Detect which cell encompasses the target text, then output its (x, y) center coordinate. 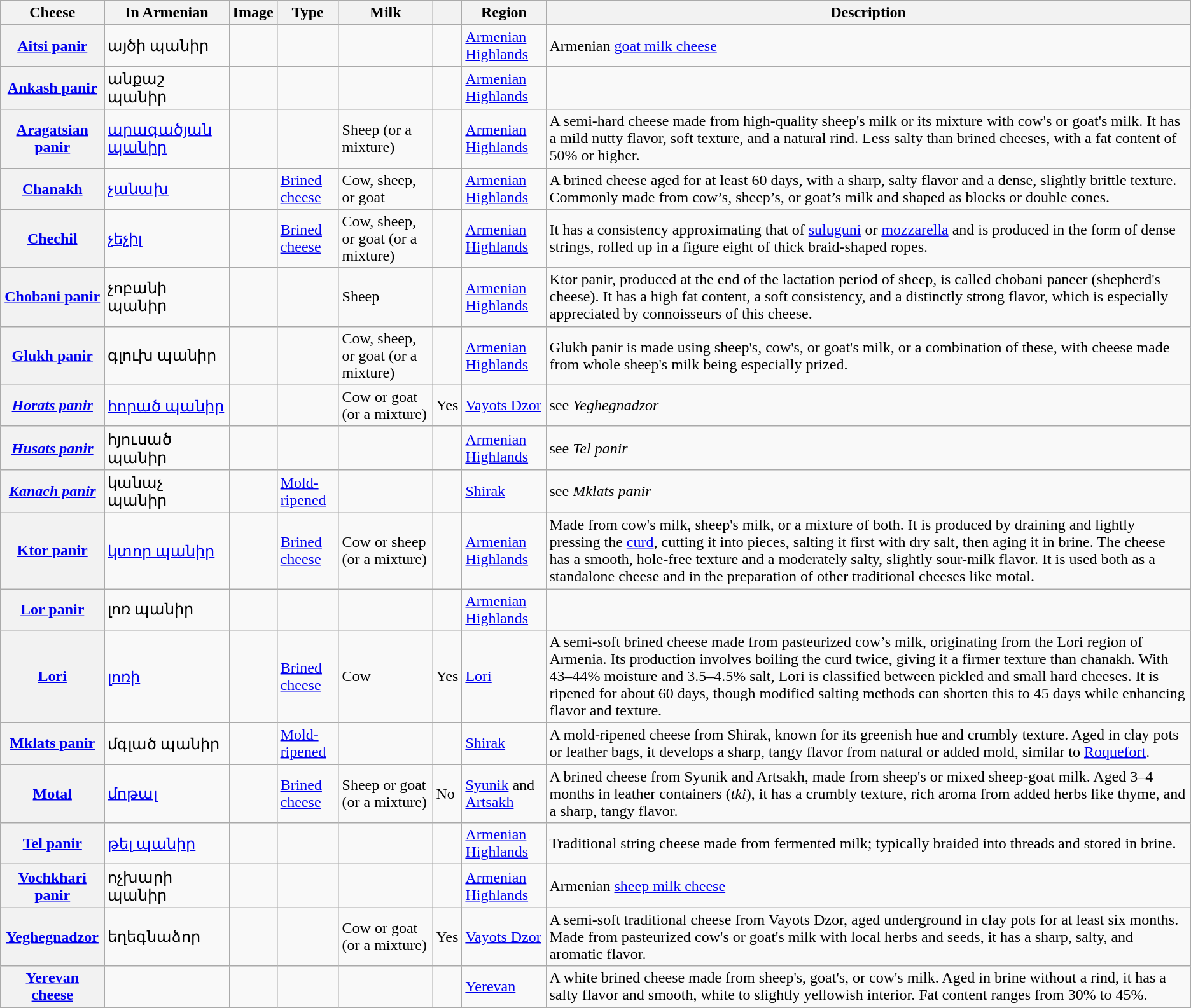
Ktor panir (52, 551)
մգլած պանիր (167, 744)
Cow, sheep, or goat (386, 188)
հյուսած պանիր (167, 448)
see Tel panir (868, 448)
Chanakh (52, 188)
Mklats panir (52, 744)
Cow or sheep (or a mixture) (386, 551)
Traditional string cheese made from fermented milk; typically braided into threads and stored in brine. (868, 843)
Region (504, 13)
Description (868, 13)
արագածյան պանիր (167, 139)
Cheese (52, 13)
Lor panir (52, 609)
գլուխ պանիր (167, 356)
Syunik and Artsakh (504, 794)
կտոր պանիր (167, 551)
ոչխարի պանիր (167, 886)
see Mklats panir (868, 491)
կանաչ պանիր (167, 491)
Sheep or goat (or a mixture) (386, 794)
Glukh panir (52, 356)
Tel panir (52, 843)
Yerevan cheese (52, 987)
անքաշ պանիր (167, 88)
Aitsi panir (52, 46)
Aragatsian panir (52, 139)
see Yeghegnadzor (868, 406)
եղեգնաձոր (167, 937)
In Armenian (167, 13)
Cow (386, 677)
չեչիլ (167, 238)
թել պանիր (167, 843)
այծի պանիր (167, 46)
Sheep (386, 297)
Husats panir (52, 448)
Image (253, 13)
հորած պանիր (167, 406)
Horats panir (52, 406)
Type (308, 13)
Chechil (52, 238)
Yeghegnadzor (52, 937)
Kanach panir (52, 491)
Armenian goat milk cheese (868, 46)
չանախ (167, 188)
լոռ պանիր (167, 609)
Yerevan (504, 987)
Milk (386, 13)
Motal (52, 794)
լոռի (167, 677)
Vochkhari panir (52, 886)
չոբանի պանիր (167, 297)
Chobani panir (52, 297)
Ankash panir (52, 88)
No (447, 794)
Armenian sheep milk cheese (868, 886)
մոթալ (167, 794)
Sheep (or a mixture) (386, 139)
